Provide the (x, y) coordinate of the cell's center where the given text is located.  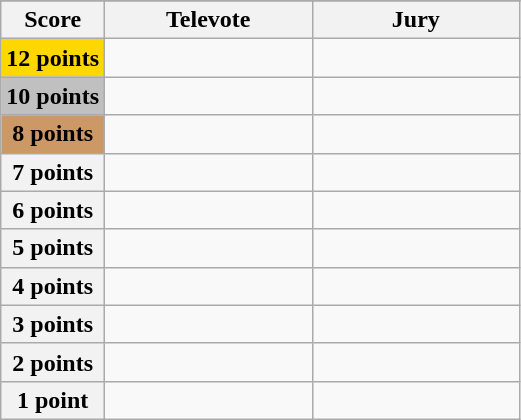
10 points (53, 96)
7 points (53, 172)
12 points (53, 58)
8 points (53, 134)
1 point (53, 400)
4 points (53, 286)
Jury (416, 20)
6 points (53, 210)
Score (53, 20)
3 points (53, 324)
Televote (209, 20)
5 points (53, 248)
2 points (53, 362)
